Return (X, Y) of the center of cell containing provided text 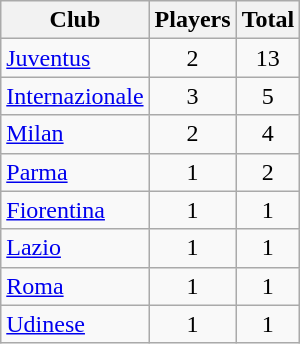
Fiorentina (75, 210)
Juventus (75, 58)
13 (268, 58)
3 (192, 96)
Total (268, 20)
Lazio (75, 248)
5 (268, 96)
Udinese (75, 324)
Players (192, 20)
Internazionale (75, 96)
Club (75, 20)
Milan (75, 134)
4 (268, 134)
Roma (75, 286)
Parma (75, 172)
